Determine the (x, y) coordinate at the center of the cell enclosing the given text.  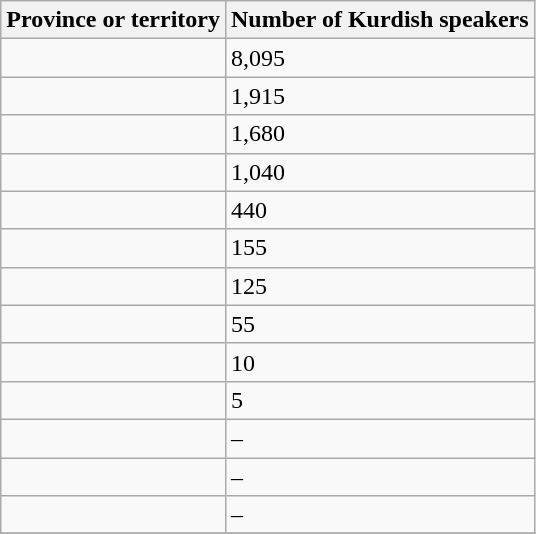
55 (380, 324)
1,915 (380, 96)
5 (380, 400)
155 (380, 248)
8,095 (380, 58)
125 (380, 286)
Number of Kurdish speakers (380, 20)
440 (380, 210)
1,680 (380, 134)
Province or territory (114, 20)
10 (380, 362)
1,040 (380, 172)
